For the text-containing cell, return its midpoint in (X, Y) coordinate format. 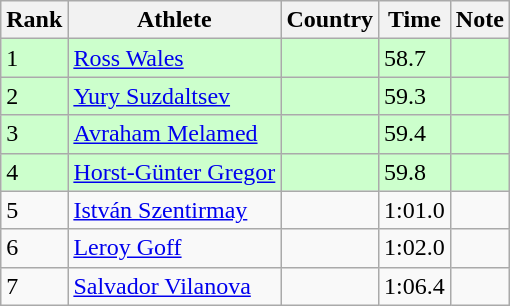
4 (34, 172)
Yury Suzdaltsev (174, 96)
Salvador Vilanova (174, 286)
Time (415, 20)
István Szentirmay (174, 210)
1:02.0 (415, 248)
1 (34, 58)
Leroy Goff (174, 248)
1:01.0 (415, 210)
59.8 (415, 172)
Avraham Melamed (174, 134)
58.7 (415, 58)
2 (34, 96)
6 (34, 248)
1:06.4 (415, 286)
59.3 (415, 96)
Country (330, 20)
Note (480, 20)
59.4 (415, 134)
5 (34, 210)
Ross Wales (174, 58)
Horst-Günter Gregor (174, 172)
Rank (34, 20)
3 (34, 134)
7 (34, 286)
Athlete (174, 20)
